Output the [X, Y] coordinate of the center of the cell containing the given text.  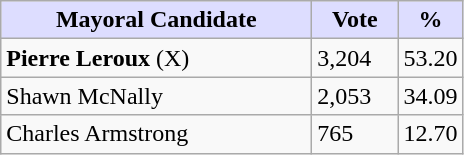
Charles Armstrong [156, 134]
Mayoral Candidate [156, 20]
% [430, 20]
34.09 [430, 96]
Shawn McNally [156, 96]
12.70 [430, 134]
53.20 [430, 58]
Pierre Leroux (X) [156, 58]
3,204 [355, 58]
Vote [355, 20]
765 [355, 134]
2,053 [355, 96]
